Locate the cell with the specified text and output its [X, Y] center coordinate. 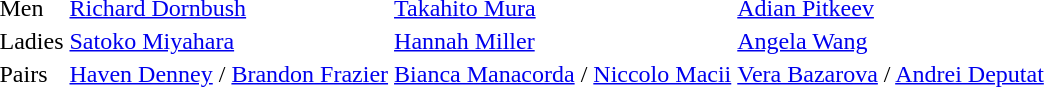
Hannah Miller [563, 41]
Satoko Miyahara [229, 41]
